Provide the (X, Y) coordinate of the cell's center where the given text is located.  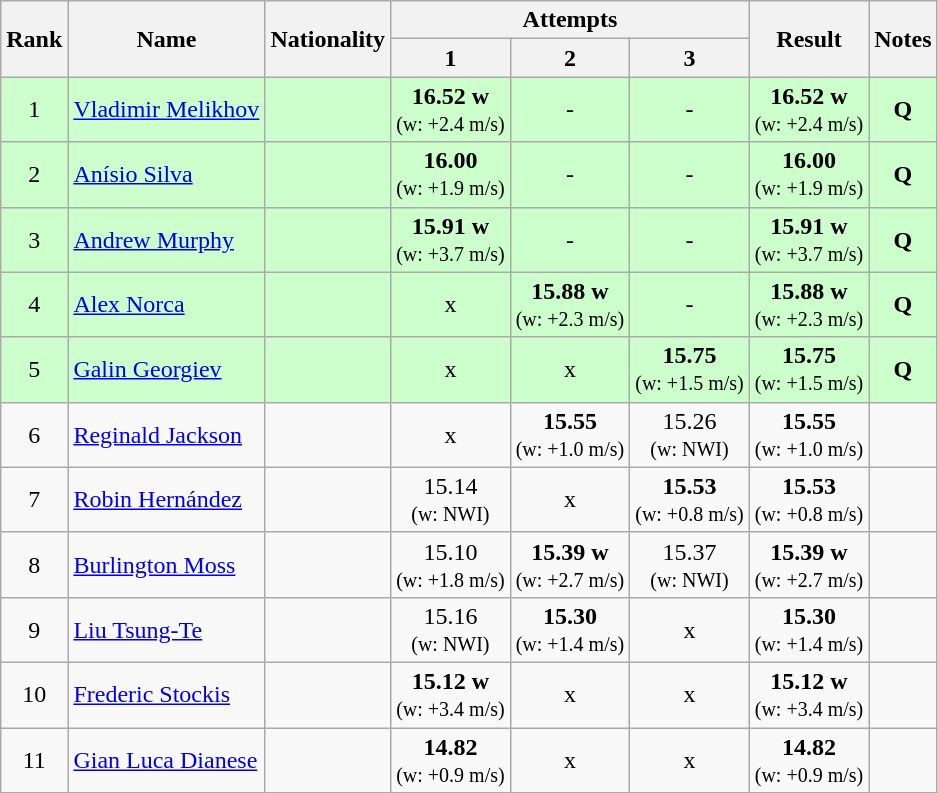
15.30 (w: +1.4 m/s) (809, 630)
8 (34, 564)
Attempts (570, 20)
9 (34, 630)
Name (166, 39)
5 (34, 370)
Gian Luca Dianese (166, 760)
15.75(w: +1.5 m/s) (690, 370)
15.26(w: NWI) (690, 434)
14.82(w: +0.9 m/s) (451, 760)
15.14(w: NWI) (451, 500)
15.30(w: +1.4 m/s) (570, 630)
15.53(w: +0.8 m/s) (690, 500)
Alex Norca (166, 304)
15.10(w: +1.8 m/s) (451, 564)
Robin Hernández (166, 500)
15.53 (w: +0.8 m/s) (809, 500)
7 (34, 500)
10 (34, 694)
Nationality (328, 39)
Anísio Silva (166, 174)
15.55(w: +1.0 m/s) (570, 434)
Result (809, 39)
Andrew Murphy (166, 240)
14.82 (w: +0.9 m/s) (809, 760)
Reginald Jackson (166, 434)
4 (34, 304)
16.00 (w: +1.9 m/s) (809, 174)
15.16(w: NWI) (451, 630)
15.37(w: NWI) (690, 564)
Galin Georgiev (166, 370)
11 (34, 760)
Burlington Moss (166, 564)
Liu Tsung-Te (166, 630)
6 (34, 434)
Rank (34, 39)
15.75 (w: +1.5 m/s) (809, 370)
Notes (903, 39)
Frederic Stockis (166, 694)
Vladimir Melikhov (166, 110)
15.55 (w: +1.0 m/s) (809, 434)
16.00(w: +1.9 m/s) (451, 174)
